Provide the [x, y] coordinate of the cell's center where the given text is located.  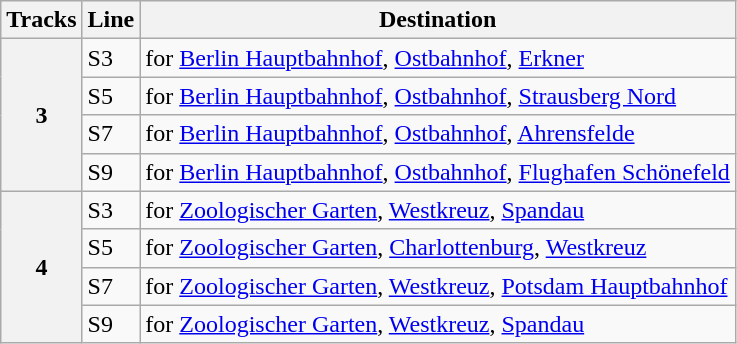
for Zoologischer Garten, Westkreuz, Potsdam Hauptbahnhof [438, 286]
for Berlin Hauptbahnhof, Ostbahnhof, Flughafen Schönefeld [438, 172]
4 [42, 267]
for Berlin Hauptbahnhof, Ostbahnhof, Erkner [438, 58]
Tracks [42, 20]
for Berlin Hauptbahnhof, Ostbahnhof, Strausberg Nord [438, 96]
for Zoologischer Garten, Charlottenburg, Westkreuz [438, 248]
Destination [438, 20]
3 [42, 115]
Line [111, 20]
for Berlin Hauptbahnhof, Ostbahnhof, Ahrensfelde [438, 134]
